Locate the cell with the specified text and output its [x, y] center coordinate. 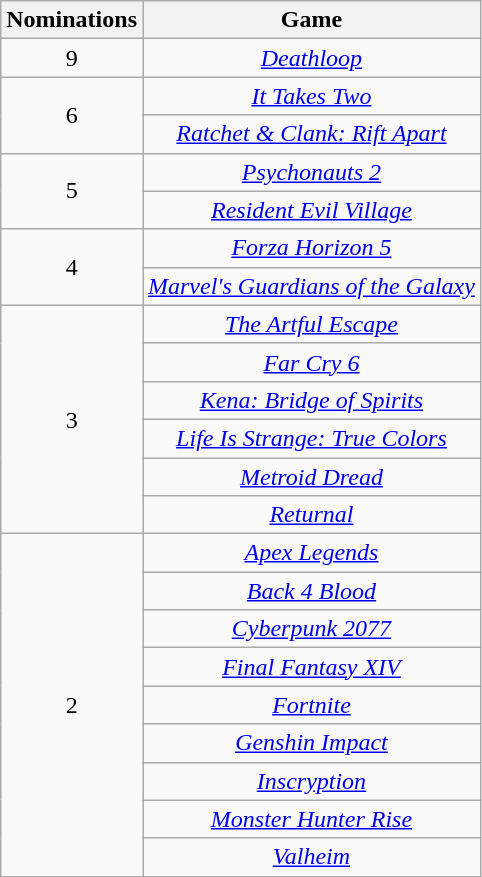
The Artful Escape [311, 324]
Monster Hunter Rise [311, 819]
Back 4 Blood [311, 591]
Returnal [311, 515]
4 [72, 267]
6 [72, 115]
Kena: Bridge of Spirits [311, 400]
Life Is Strange: True Colors [311, 438]
Genshin Impact [311, 743]
5 [72, 191]
Far Cry 6 [311, 362]
9 [72, 58]
Forza Horizon 5 [311, 248]
It Takes Two [311, 96]
Valheim [311, 857]
Final Fantasy XIV [311, 667]
Nominations [72, 20]
Ratchet & Clank: Rift Apart [311, 134]
3 [72, 419]
Deathloop [311, 58]
2 [72, 706]
Fortnite [311, 705]
Metroid Dread [311, 477]
Inscryption [311, 781]
Apex Legends [311, 553]
Psychonauts 2 [311, 172]
Cyberpunk 2077 [311, 629]
Game [311, 20]
Resident Evil Village [311, 210]
Marvel's Guardians of the Galaxy [311, 286]
